From the cell containing the given text, extract its center point as [x, y] coordinate. 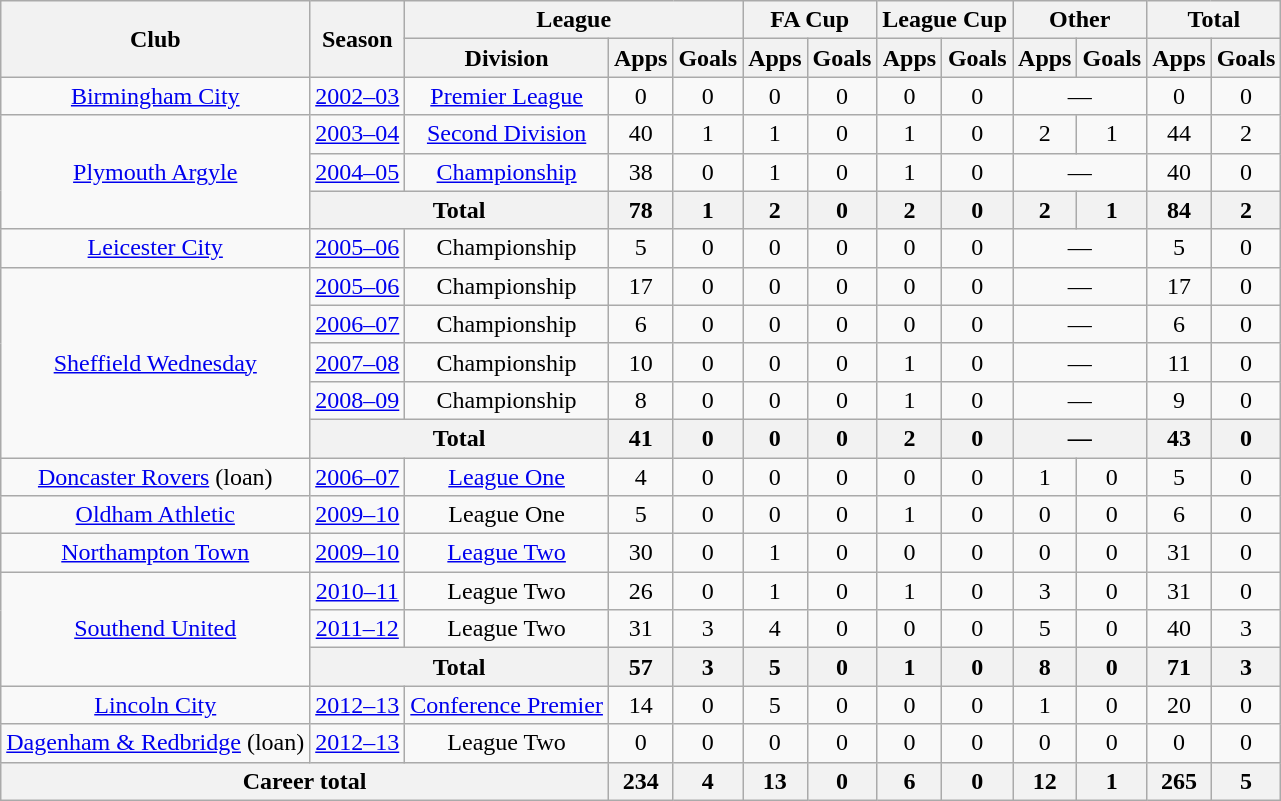
2004–05 [358, 172]
Premier League [507, 96]
84 [1179, 210]
2003–04 [358, 134]
78 [640, 210]
Northampton Town [156, 553]
2008–09 [358, 400]
26 [640, 591]
Oldham Athletic [156, 515]
Sheffield Wednesday [156, 362]
Conference Premier [507, 705]
Southend United [156, 629]
League [574, 20]
Lincoln City [156, 705]
12 [1045, 781]
38 [640, 172]
20 [1179, 705]
Season [358, 39]
Division [507, 58]
Dagenham & Redbridge (loan) [156, 743]
71 [1179, 667]
2007–08 [358, 362]
43 [1179, 438]
2011–12 [358, 629]
2010–11 [358, 591]
Career total [305, 781]
10 [640, 362]
41 [640, 438]
Leicester City [156, 248]
FA Cup [810, 20]
Club [156, 39]
Other [1080, 20]
14 [640, 705]
League Cup [945, 20]
9 [1179, 400]
Second Division [507, 134]
30 [640, 553]
Plymouth Argyle [156, 172]
Birmingham City [156, 96]
2002–03 [358, 96]
265 [1179, 781]
44 [1179, 134]
11 [1179, 362]
Doncaster Rovers (loan) [156, 477]
234 [640, 781]
57 [640, 667]
13 [775, 781]
